Find where the given text appears and provide that cell's center as (x, y) coordinate. 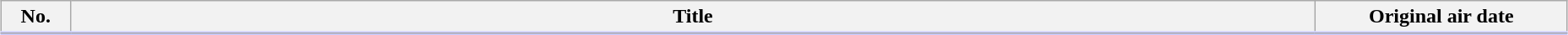
Original air date (1441, 17)
Title (693, 17)
No. (35, 17)
